Return [x, y] of the center of cell containing provided text 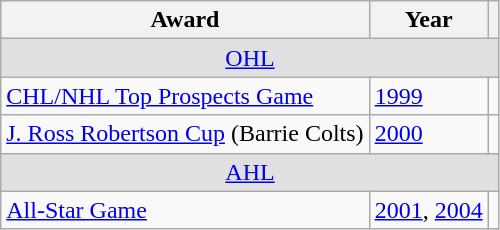
2001, 2004 [428, 210]
OHL [250, 58]
AHL [250, 172]
All-Star Game [185, 210]
1999 [428, 96]
Year [428, 20]
2000 [428, 134]
Award [185, 20]
J. Ross Robertson Cup (Barrie Colts) [185, 134]
CHL/NHL Top Prospects Game [185, 96]
